Provide the (x, y) coordinate of the cell's center where the given text is located.  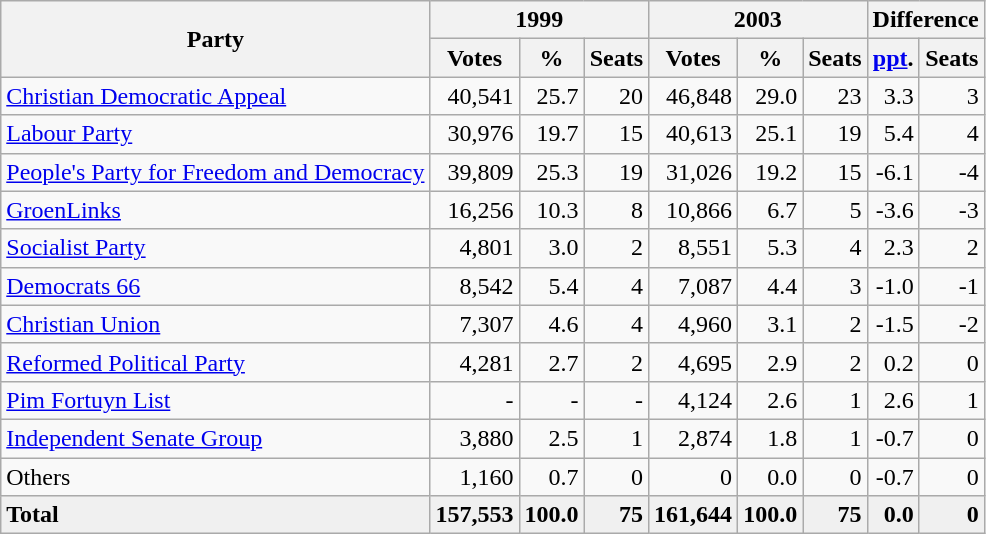
Democrats 66 (216, 286)
7,087 (694, 286)
30,976 (474, 134)
-1 (952, 286)
5 (835, 210)
161,644 (694, 515)
31,026 (694, 172)
1,160 (474, 477)
-1.0 (893, 286)
Socialist Party (216, 248)
4.4 (770, 286)
Difference (926, 20)
8 (616, 210)
157,553 (474, 515)
2003 (758, 20)
Party (216, 39)
-3 (952, 210)
2.3 (893, 248)
40,613 (694, 134)
8,551 (694, 248)
Christian Union (216, 324)
20 (616, 96)
4,124 (694, 400)
Independent Senate Group (216, 438)
8,542 (474, 286)
GroenLinks (216, 210)
0.7 (552, 477)
3.0 (552, 248)
0.2 (893, 362)
2,874 (694, 438)
46,848 (694, 96)
4,801 (474, 248)
19.7 (552, 134)
39,809 (474, 172)
25.3 (552, 172)
29.0 (770, 96)
-2 (952, 324)
7,307 (474, 324)
19.2 (770, 172)
1.8 (770, 438)
4.6 (552, 324)
23 (835, 96)
40,541 (474, 96)
People's Party for Freedom and Democracy (216, 172)
-6.1 (893, 172)
-3.6 (893, 210)
3,880 (474, 438)
Labour Party (216, 134)
-4 (952, 172)
1999 (540, 20)
3.3 (893, 96)
25.1 (770, 134)
5.3 (770, 248)
2.9 (770, 362)
-1.5 (893, 324)
4,695 (694, 362)
6.7 (770, 210)
Total (216, 515)
Others (216, 477)
25.7 (552, 96)
Christian Democratic Appeal (216, 96)
10,866 (694, 210)
10.3 (552, 210)
2.7 (552, 362)
Pim Fortuyn List (216, 400)
2.5 (552, 438)
ppt. (893, 58)
Reformed Political Party (216, 362)
3.1 (770, 324)
4,281 (474, 362)
4,960 (694, 324)
16,256 (474, 210)
